Output the [X, Y] coordinate of the center of the cell containing the given text.  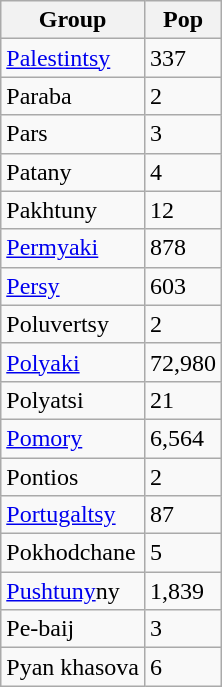
5 [182, 553]
Pop [182, 20]
6 [182, 667]
Pokhodchane [73, 553]
Pushtunyny [73, 591]
12 [182, 210]
72,980 [182, 362]
Polyaki [73, 362]
Group [73, 20]
Pomory [73, 438]
Patany [73, 172]
Pyan khasova [73, 667]
Poluvertsy [73, 324]
Pakhtuny [73, 210]
Persy [73, 286]
1,839 [182, 591]
Portugaltsy [73, 515]
337 [182, 58]
Polyatsi [73, 400]
Pontios [73, 477]
Pars [73, 134]
87 [182, 515]
21 [182, 400]
878 [182, 248]
6,564 [182, 438]
Permyaki [73, 248]
Pe-baij [73, 629]
Palestintsy [73, 58]
4 [182, 172]
603 [182, 286]
Paraba [73, 96]
